Find where the given text appears and provide that cell's center as (x, y) coordinate. 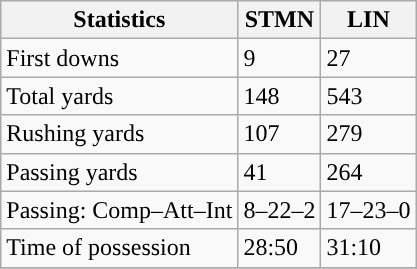
Total yards (120, 96)
Passing: Comp–Att–Int (120, 210)
27 (368, 58)
Passing yards (120, 172)
264 (368, 172)
543 (368, 96)
41 (280, 172)
First downs (120, 58)
LIN (368, 20)
279 (368, 134)
Time of possession (120, 248)
9 (280, 58)
107 (280, 134)
148 (280, 96)
28:50 (280, 248)
Statistics (120, 20)
STMN (280, 20)
8–22–2 (280, 210)
17–23–0 (368, 210)
Rushing yards (120, 134)
31:10 (368, 248)
